Provide the [x, y] coordinate of the cell's center where the given text is located.  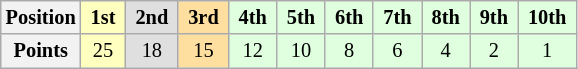
2nd [152, 17]
4 [446, 51]
1st [104, 17]
Position [41, 17]
6 [397, 51]
5th [301, 17]
18 [152, 51]
6th [349, 17]
8th [446, 17]
7th [397, 17]
8 [349, 51]
25 [104, 51]
15 [203, 51]
Points [41, 51]
10 [301, 51]
4th [253, 17]
1 [547, 51]
9th [494, 17]
10th [547, 17]
3rd [203, 17]
12 [253, 51]
2 [494, 51]
